Return the [X, Y] coordinate for the center point of the cell that contains the specified text.  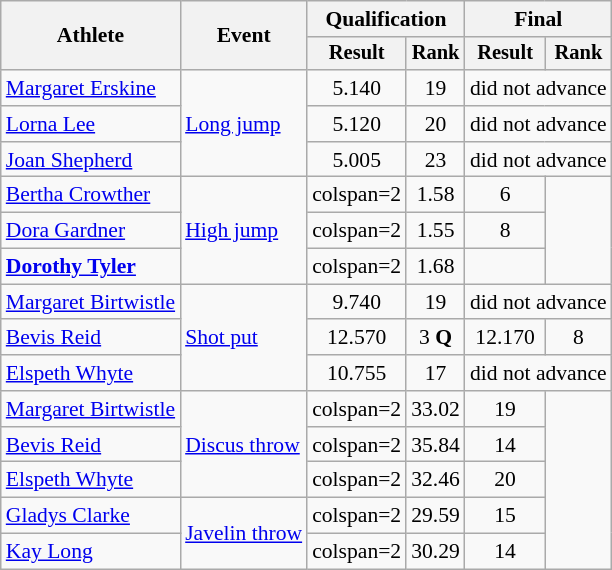
1.55 [436, 231]
15 [505, 516]
Long jump [244, 124]
12.570 [356, 338]
Discus throw [244, 444]
Bertha Crowther [90, 195]
30.29 [436, 552]
Shot put [244, 338]
29.59 [436, 516]
Joan Shepherd [90, 160]
6 [505, 195]
12.170 [505, 338]
5.120 [356, 124]
Javelin throw [244, 534]
9.740 [356, 302]
10.755 [356, 373]
33.02 [436, 409]
High jump [244, 230]
Kay Long [90, 552]
35.84 [436, 445]
Dorothy Tyler [90, 267]
Event [244, 36]
1.58 [436, 195]
Lorna Lee [90, 124]
17 [436, 373]
Gladys Clarke [90, 516]
Qualification [386, 19]
5.005 [356, 160]
3 Q [436, 338]
Athlete [90, 36]
23 [436, 160]
Final [538, 19]
Margaret Erskine [90, 88]
1.68 [436, 267]
5.140 [356, 88]
32.46 [436, 480]
Dora Gardner [90, 231]
